Output the (x, y) coordinate of the center of the cell containing the given text.  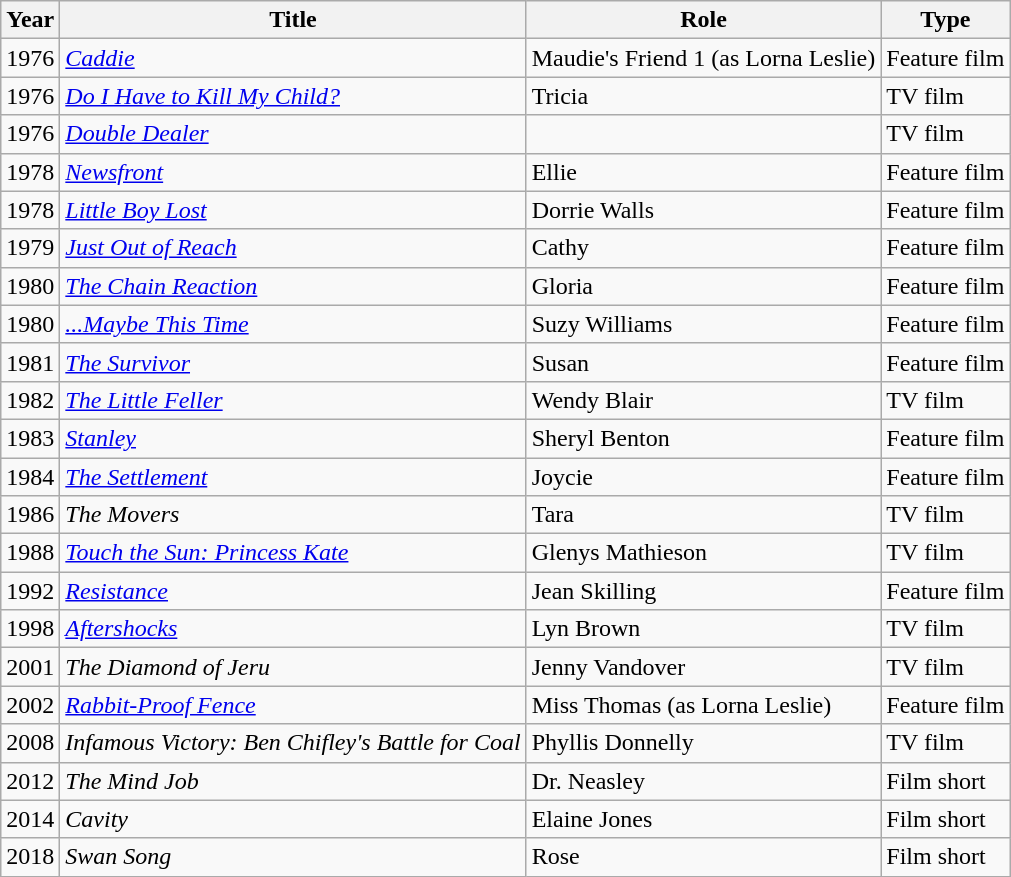
Aftershocks (293, 629)
2012 (30, 781)
Joycie (704, 477)
Resistance (293, 591)
1979 (30, 248)
2014 (30, 819)
The Survivor (293, 362)
Tara (704, 515)
Miss Thomas (as Lorna Leslie) (704, 705)
Lyn Brown (704, 629)
Jenny Vandover (704, 667)
Infamous Victory: Ben Chifley's Battle for Coal (293, 743)
Swan Song (293, 857)
The Chain Reaction (293, 286)
Gloria (704, 286)
Do I Have to Kill My Child? (293, 96)
2018 (30, 857)
2008 (30, 743)
Susan (704, 362)
Dr. Neasley (704, 781)
2002 (30, 705)
1998 (30, 629)
Role (704, 20)
...Maybe This Time (293, 324)
The Mind Job (293, 781)
Suzy Williams (704, 324)
The Settlement (293, 477)
Sheryl Benton (704, 438)
Cavity (293, 819)
Just Out of Reach (293, 248)
Cathy (704, 248)
1981 (30, 362)
1986 (30, 515)
Rose (704, 857)
1992 (30, 591)
Newsfront (293, 172)
Elaine Jones (704, 819)
Tricia (704, 96)
Glenys Mathieson (704, 553)
Jean Skilling (704, 591)
Type (946, 20)
Dorrie Walls (704, 210)
1988 (30, 553)
The Diamond of Jeru (293, 667)
Year (30, 20)
Phyllis Donnelly (704, 743)
1983 (30, 438)
Double Dealer (293, 134)
1984 (30, 477)
Stanley (293, 438)
2001 (30, 667)
Little Boy Lost (293, 210)
Caddie (293, 58)
Rabbit-Proof Fence (293, 705)
Ellie (704, 172)
The Movers (293, 515)
1982 (30, 400)
Touch the Sun: Princess Kate (293, 553)
Title (293, 20)
The Little Feller (293, 400)
Wendy Blair (704, 400)
Maudie's Friend 1 (as Lorna Leslie) (704, 58)
